Return [X, Y] of the center of cell containing provided text 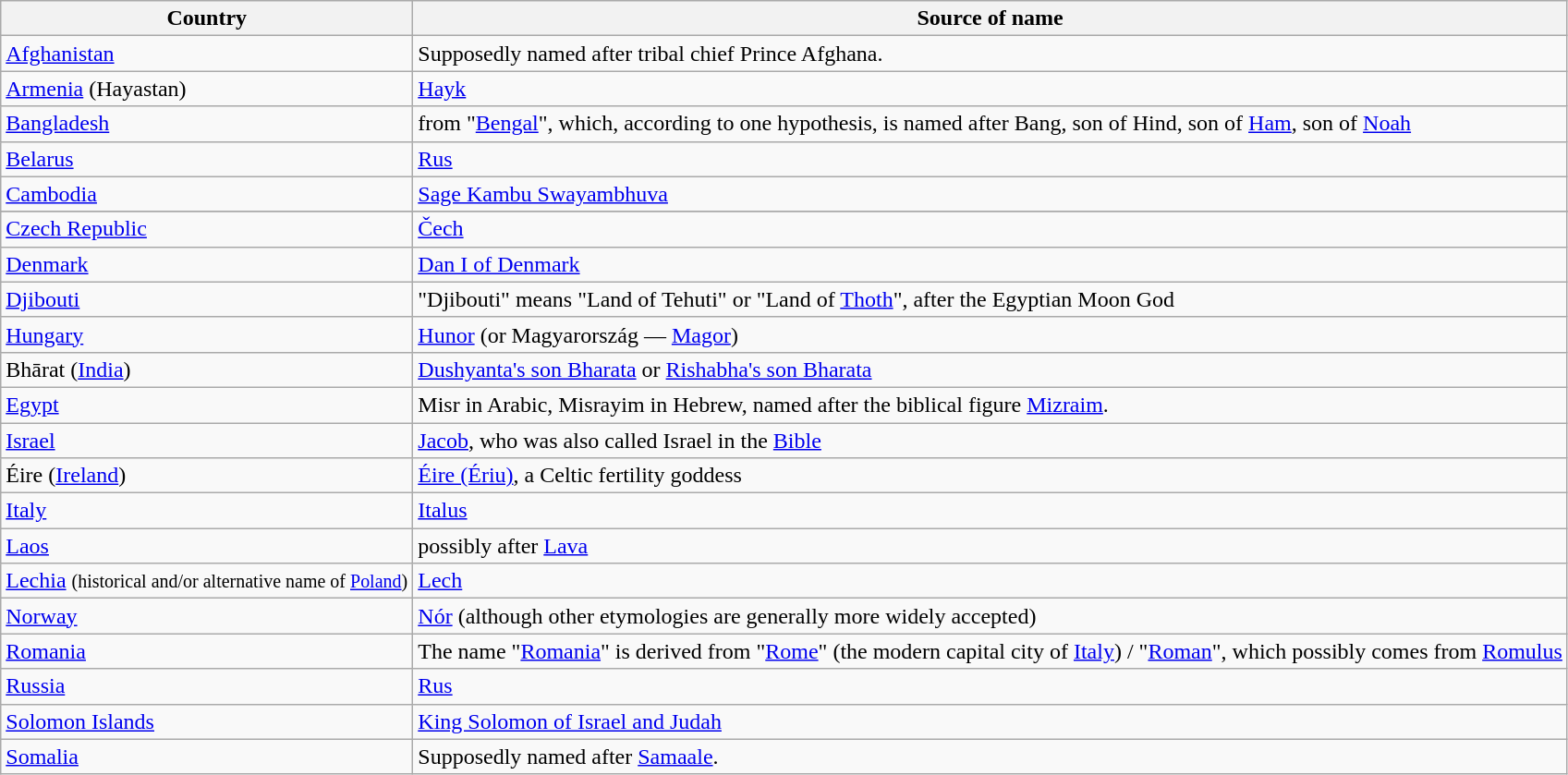
Éire (Ireland) [207, 476]
Israel [207, 441]
Misr in Arabic, Misrayim in Hebrew, named after the biblical figure Mizraim. [991, 405]
Egypt [207, 405]
Éire (Ériu), a Celtic fertility goddess [991, 476]
Lech [991, 581]
Hunor (or Magyarország — Magor) [991, 334]
Nór (although other etymologies are generally more widely accepted) [991, 616]
Dan I of Denmark [991, 264]
Country [207, 18]
Czech Republic [207, 229]
from "Bengal", which, according to one hypothesis, is named after Bang, son of Hind, son of Ham, son of Noah [991, 124]
Source of name [991, 18]
Cambodia [207, 194]
Hayk [991, 89]
Čech [991, 229]
Laos [207, 546]
Denmark [207, 264]
Sage Kambu Swayambhuva [991, 194]
Romania [207, 651]
Djibouti [207, 299]
Bhārat (India) [207, 369]
Jacob, who was also called Israel in the Bible [991, 441]
Solomon Islands [207, 721]
Bangladesh [207, 124]
Belarus [207, 159]
Afghanistan [207, 54]
King Solomon of Israel and Judah [991, 721]
Dushyanta's son Bharata or Rishabha's son Bharata [991, 369]
Hungary [207, 334]
"Djibouti" means "Land of Tehuti" or "Land of Thoth", after the Egyptian Moon God [991, 299]
possibly after Lava [991, 546]
Italy [207, 511]
Supposedly named after Samaale. [991, 757]
Somalia [207, 757]
Russia [207, 686]
Supposedly named after tribal chief Prince Afghana. [991, 54]
Lechia (historical and/or alternative name of Poland) [207, 581]
Norway [207, 616]
The name "Romania" is derived from "Rome" (the modern capital city of Italy) / "Roman", which possibly comes from Romulus [991, 651]
Italus [991, 511]
Armenia (Hayastan) [207, 89]
